For the text-containing cell, return its midpoint in (X, Y) coordinate format. 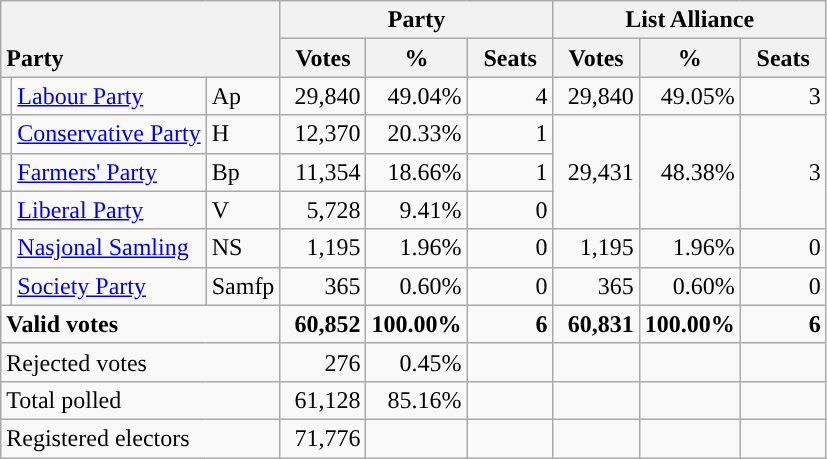
49.05% (690, 96)
11,354 (323, 172)
Nasjonal Samling (109, 248)
48.38% (690, 172)
H (243, 134)
Registered electors (140, 438)
276 (323, 362)
61,128 (323, 400)
Rejected votes (140, 362)
18.66% (416, 172)
Ap (243, 96)
Liberal Party (109, 210)
Labour Party (109, 96)
Farmers' Party (109, 172)
0.45% (416, 362)
Bp (243, 172)
85.16% (416, 400)
29,431 (596, 172)
60,852 (323, 324)
Samfp (243, 286)
5,728 (323, 210)
Conservative Party (109, 134)
71,776 (323, 438)
4 (510, 96)
20.33% (416, 134)
49.04% (416, 96)
Total polled (140, 400)
Society Party (109, 286)
V (243, 210)
9.41% (416, 210)
Valid votes (140, 324)
NS (243, 248)
60,831 (596, 324)
12,370 (323, 134)
List Alliance (690, 20)
